Determine the (x, y) coordinate at the center of the cell enclosing the given text.  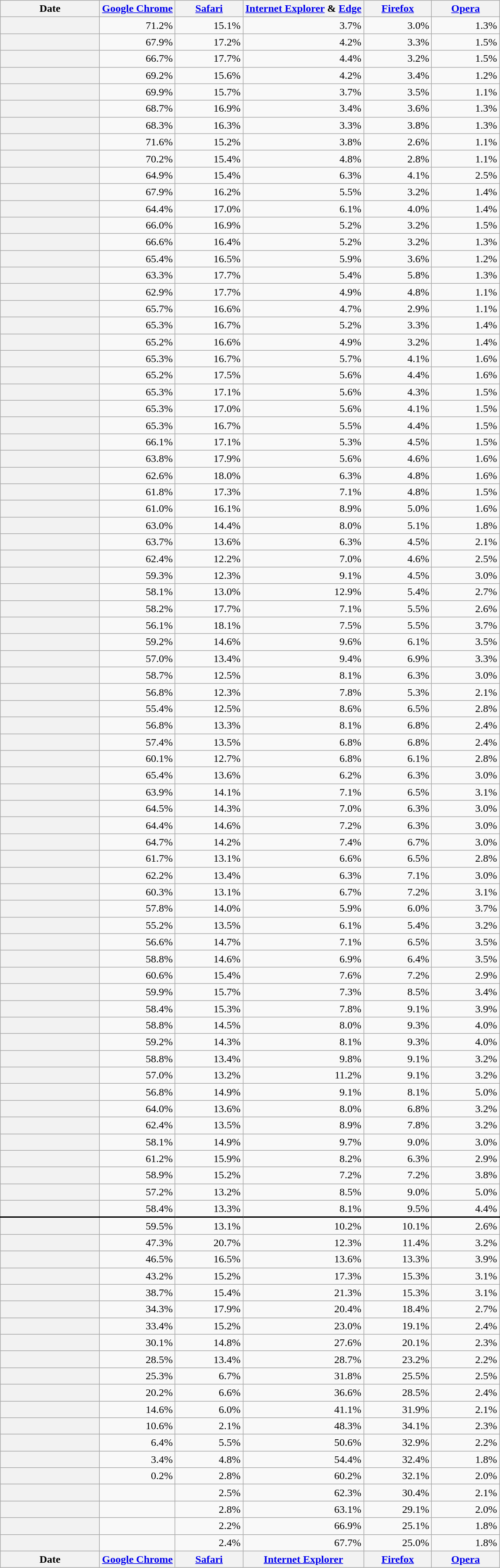
7.6% (303, 975)
61.7% (137, 859)
12.7% (209, 759)
41.1% (303, 1409)
15.6% (209, 75)
66.9% (303, 1526)
0.2% (137, 1476)
61.8% (137, 492)
60.6% (137, 975)
5.8% (398, 275)
4.3% (398, 392)
27.6% (303, 1342)
14.4% (209, 525)
64.9% (137, 175)
15.1% (209, 25)
20.7% (209, 1243)
25.3% (137, 1376)
61.2% (137, 1159)
55.4% (137, 708)
11.2% (303, 1075)
58.7% (137, 675)
54.4% (303, 1459)
66.7% (137, 59)
10.6% (137, 1426)
12.2% (209, 559)
25.1% (398, 1526)
28.7% (303, 1359)
50.6% (303, 1443)
33.4% (137, 1326)
9.8% (303, 1059)
60.1% (137, 759)
9.6% (303, 642)
8.2% (303, 1159)
66.1% (137, 442)
43.2% (137, 1276)
63.1% (303, 1509)
16.1% (209, 509)
31.8% (303, 1376)
61.0% (137, 509)
25.0% (398, 1543)
16.2% (209, 192)
69.2% (137, 75)
63.3% (137, 275)
68.3% (137, 125)
57.8% (137, 909)
34.1% (398, 1426)
7.3% (303, 992)
32.1% (398, 1476)
63.9% (137, 792)
Internet Explorer & Edge (303, 9)
10.2% (303, 1226)
64.0% (137, 1109)
47.3% (137, 1243)
17.2% (209, 42)
31.9% (398, 1409)
14.2% (209, 842)
62.3% (303, 1493)
14.5% (209, 1025)
11.4% (398, 1243)
64.5% (137, 809)
57.4% (137, 742)
14.8% (209, 1342)
9.4% (303, 659)
14.0% (209, 909)
70.2% (137, 159)
32.9% (398, 1443)
14.7% (209, 942)
63.0% (137, 525)
58.9% (137, 1175)
13.0% (209, 592)
71.6% (137, 142)
18.1% (209, 625)
60.3% (137, 892)
5.1% (398, 525)
9.7% (303, 1142)
18.0% (209, 475)
71.2% (137, 25)
56.1% (137, 625)
59.3% (137, 575)
58.2% (137, 609)
62.9% (137, 292)
15.9% (209, 1159)
62.2% (137, 875)
18.4% (398, 1309)
67.7% (303, 1543)
10.1% (398, 1226)
23.0% (303, 1326)
62.6% (137, 475)
29.1% (398, 1509)
20.2% (137, 1392)
23.2% (398, 1359)
69.9% (137, 92)
7.5% (303, 625)
8.6% (303, 708)
68.7% (137, 109)
56.6% (137, 942)
21.3% (303, 1293)
63.8% (137, 458)
65.7% (137, 309)
6.2% (303, 775)
20.1% (398, 1342)
55.2% (137, 925)
36.6% (303, 1392)
4.7% (303, 309)
30.4% (398, 1493)
48.3% (303, 1426)
32.4% (398, 1459)
14.1% (209, 792)
59.9% (137, 992)
46.5% (137, 1259)
20.4% (303, 1309)
7.4% (303, 842)
Internet Explorer (303, 1559)
66.6% (137, 242)
57.2% (137, 1192)
30.1% (137, 1342)
16.4% (209, 242)
16.3% (209, 125)
59.5% (137, 1226)
25.5% (398, 1376)
17.5% (209, 375)
9.5% (398, 1209)
12.9% (303, 592)
63.7% (137, 542)
60.2% (303, 1476)
5.7% (303, 359)
64.7% (137, 842)
19.1% (398, 1326)
66.0% (137, 226)
38.7% (137, 1293)
34.3% (137, 1309)
